Search for the cell housing the specified text and yield its (x, y) center coordinate. 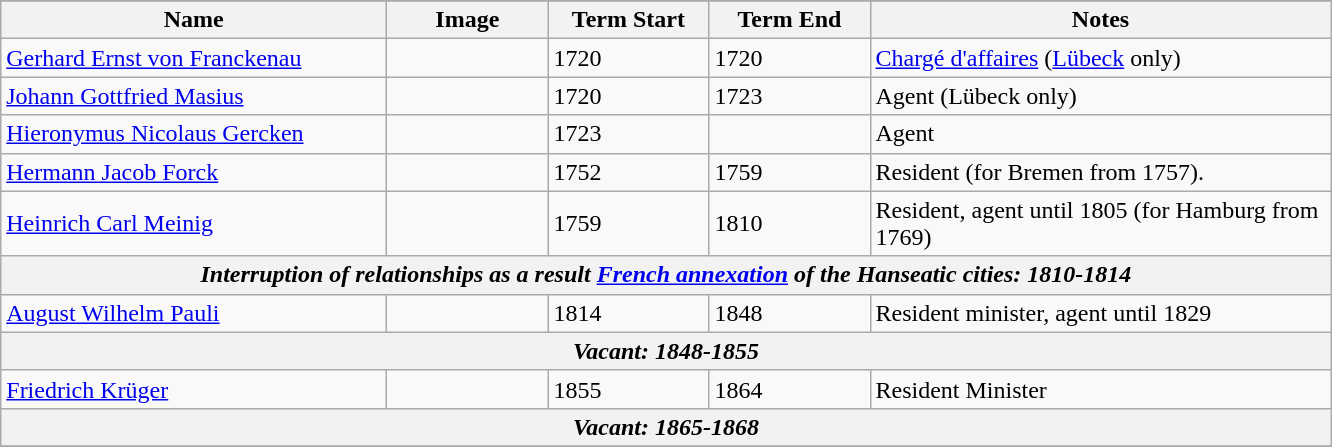
Hermann Jacob Forck (194, 172)
1814 (628, 313)
Resident (for Bremen from 1757). (1100, 172)
Vacant: 1848-1855 (666, 351)
Notes (1100, 20)
1752 (628, 172)
Chargé d'affaires (Lübeck only) (1100, 58)
Resident, agent until 1805 (for Hamburg from 1769) (1100, 224)
1848 (790, 313)
Resident Minister (1100, 389)
Name (194, 20)
August Wilhelm Pauli (194, 313)
Agent (1100, 134)
1810 (790, 224)
Term End (790, 20)
Gerhard Ernst von Franckenau (194, 58)
Agent (Lübeck only) (1100, 96)
Resident minister, agent until 1829 (1100, 313)
Heinrich Carl Meinig (194, 224)
Interruption of relationships as a result French annexation of the Hanseatic cities: 1810-1814 (666, 275)
Johann Gottfried Masius (194, 96)
Vacant: 1865-1868 (666, 427)
1855 (628, 389)
Image (468, 20)
Hieronymus Nicolaus Gercken (194, 134)
Friedrich Krüger (194, 389)
1864 (790, 389)
Term Start (628, 20)
